Detect which cell encompasses the target text, then output its (x, y) center coordinate. 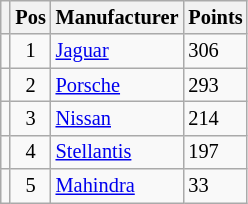
Points (215, 17)
306 (215, 51)
4 (30, 152)
Jaguar (118, 51)
Pos (30, 17)
Stellantis (118, 152)
Manufacturer (118, 17)
Porsche (118, 85)
33 (215, 186)
1 (30, 51)
2 (30, 85)
197 (215, 152)
Mahindra (118, 186)
293 (215, 85)
3 (30, 118)
214 (215, 118)
Nissan (118, 118)
5 (30, 186)
